For the text-containing cell, return its midpoint in [X, Y] coordinate format. 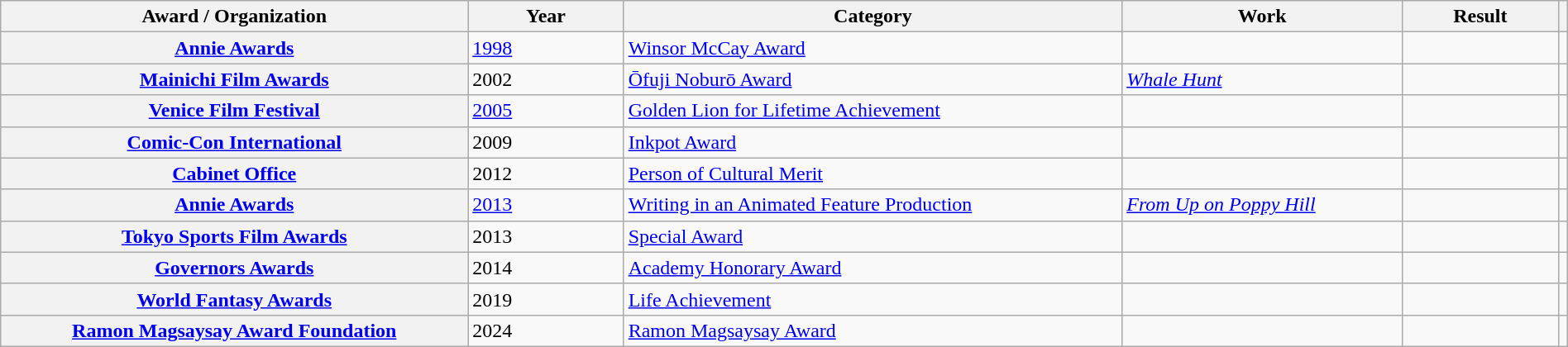
2012 [546, 173]
2009 [546, 142]
Ramon Magsaysay Award [873, 330]
From Up on Poppy Hill [1262, 205]
Category [873, 17]
Year [546, 17]
Result [1480, 17]
Academy Honorary Award [873, 268]
Golden Lion for Lifetime Achievement [873, 111]
Inkpot Award [873, 142]
Mainichi Film Awards [235, 79]
Special Award [873, 236]
2014 [546, 268]
Person of Cultural Merit [873, 173]
Winsor McCay Award [873, 48]
2002 [546, 79]
Tokyo Sports Film Awards [235, 236]
Ōfuji Noburō Award [873, 79]
1998 [546, 48]
2019 [546, 299]
2024 [546, 330]
Writing in an Animated Feature Production [873, 205]
Governors Awards [235, 268]
Award / Organization [235, 17]
Whale Hunt [1262, 79]
Life Achievement [873, 299]
Ramon Magsaysay Award Foundation [235, 330]
2005 [546, 111]
Work [1262, 17]
World Fantasy Awards [235, 299]
Cabinet Office [235, 173]
Comic-Con International [235, 142]
Venice Film Festival [235, 111]
